Return [X, Y] of the center of cell containing provided text 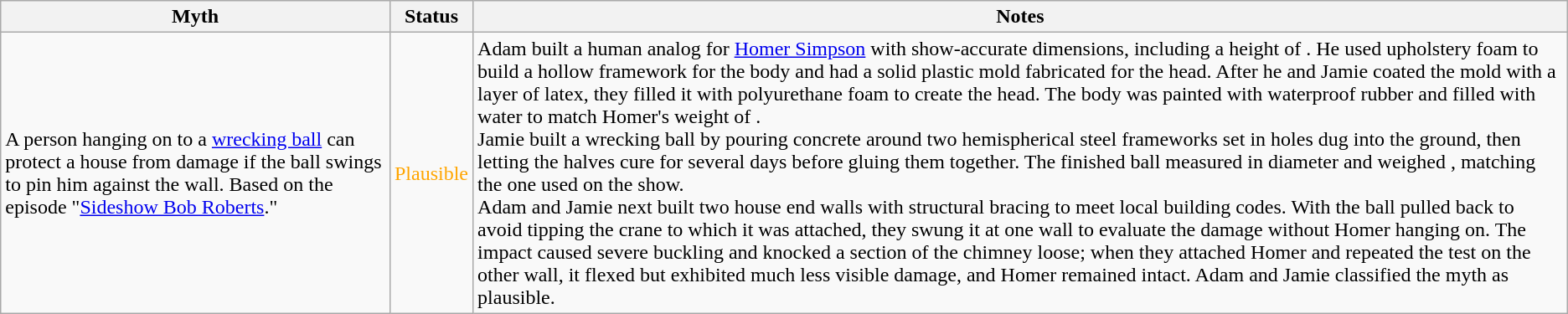
Myth [196, 17]
Notes [1020, 17]
Plausible [431, 172]
Status [431, 17]
